Identify which cell holds the provided text, then report its [X, Y] central coordinate. 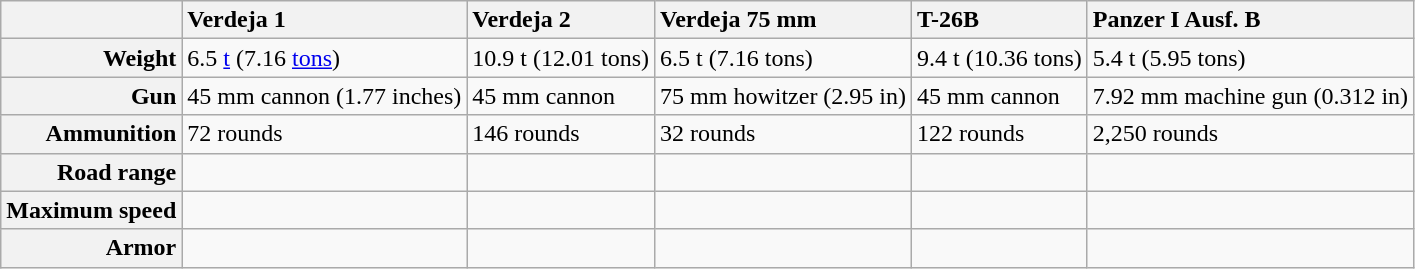
Armor [92, 248]
Gun [92, 96]
Verdeja 2 [561, 20]
Panzer I Ausf. B [1250, 20]
7.92 mm machine gun (0.312 in) [1250, 96]
Maximum speed [92, 210]
45 mm cannon (1.77 inches) [324, 96]
32 rounds [784, 134]
75 mm howitzer (2.95 in) [784, 96]
Verdeja 1 [324, 20]
72 rounds [324, 134]
Ammunition [92, 134]
Road range [92, 172]
Verdeja 75 mm [784, 20]
146 rounds [561, 134]
2,250 rounds [1250, 134]
Weight [92, 58]
10.9 t (12.01 tons) [561, 58]
122 rounds [1000, 134]
T-26B [1000, 20]
5.4 t (5.95 tons) [1250, 58]
9.4 t (10.36 tons) [1000, 58]
